Determine the [x, y] coordinate at the center of the cell enclosing the given text.  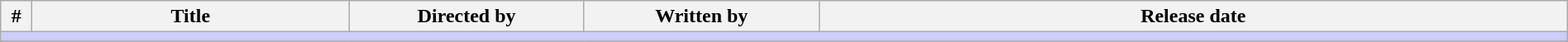
Directed by [466, 16]
Release date [1193, 16]
# [17, 16]
Title [190, 16]
Written by [701, 16]
